Search for the cell housing the specified text and yield its (x, y) center coordinate. 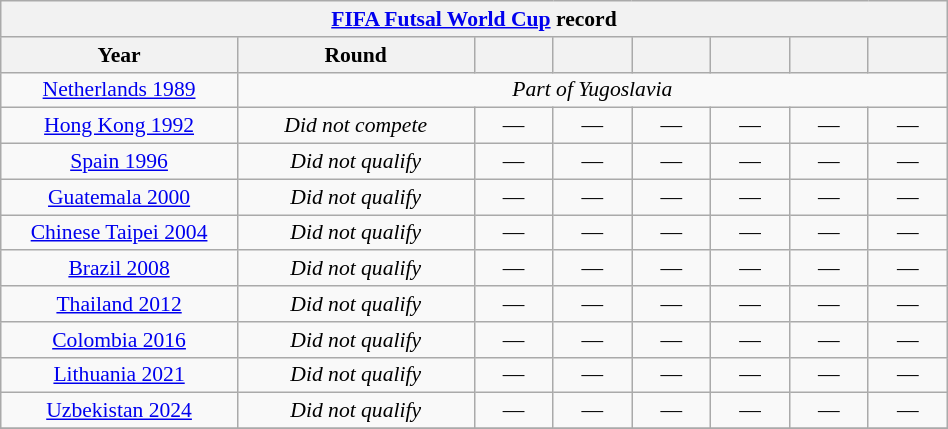
Brazil 2008 (120, 269)
Lithuania 2021 (120, 375)
Guatemala 2000 (120, 197)
Hong Kong 1992 (120, 126)
Part of Yugoslavia (592, 90)
Round (356, 55)
FIFA Futsal World Cup record (474, 19)
Uzbekistan 2024 (120, 411)
Colombia 2016 (120, 340)
Did not compete (356, 126)
Spain 1996 (120, 162)
Thailand 2012 (120, 304)
Year (120, 55)
Chinese Taipei 2004 (120, 233)
Netherlands 1989 (120, 90)
